Output the (X, Y) coordinate of the center of the cell containing the given text.  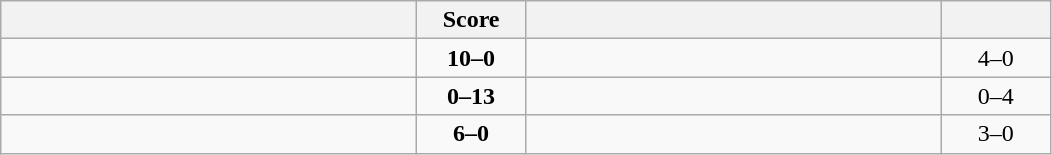
10–0 (472, 58)
Score (472, 20)
0–13 (472, 96)
3–0 (996, 134)
0–4 (996, 96)
6–0 (472, 134)
4–0 (996, 58)
